Return [X, Y] of the center of cell containing provided text 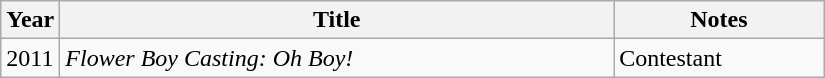
Notes [720, 20]
Title [337, 20]
Flower Boy Casting: Oh Boy! [337, 58]
Year [30, 20]
2011 [30, 58]
Contestant [720, 58]
